From the cell containing the given text, extract its center point as [X, Y] coordinate. 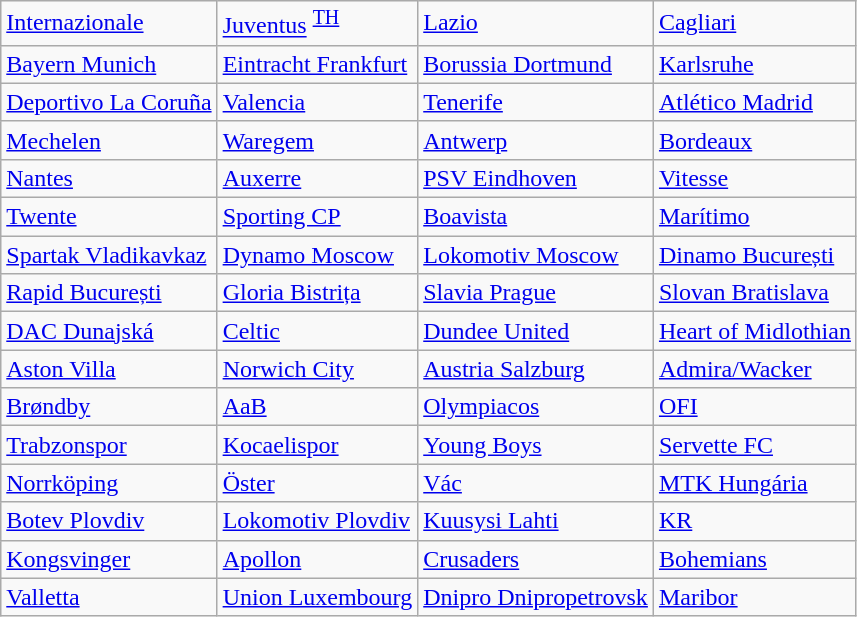
Austria Salzburg [536, 369]
Aston Villa [109, 369]
Auxerre [318, 178]
Internazionale [109, 24]
Norrköping [109, 483]
Valencia [318, 102]
Slavia Prague [536, 293]
Eintracht Frankfurt [318, 64]
Apollon [318, 559]
Tenerife [536, 102]
Dinamo București [754, 255]
Nantes [109, 178]
Trabzonspor [109, 445]
Bayern Munich [109, 64]
Brøndby [109, 407]
PSV Eindhoven [536, 178]
Lokomotiv Plovdiv [318, 521]
Lazio [536, 24]
Celtic [318, 331]
Twente [109, 217]
KR [754, 521]
Servette FC [754, 445]
Kocaelispor [318, 445]
Juventus TH [318, 24]
Deportivo La Coruña [109, 102]
Spartak Vladikavkaz [109, 255]
Waregem [318, 140]
Dnipro Dnipropetrovsk [536, 597]
Heart of Midlothian [754, 331]
Admira/Wacker [754, 369]
Boavista [536, 217]
Mechelen [109, 140]
Union Luxembourg [318, 597]
Olympiacos [536, 407]
OFI [754, 407]
Crusaders [536, 559]
Slovan Bratislava [754, 293]
Borussia Dortmund [536, 64]
AaB [318, 407]
Bohemians [754, 559]
DAC Dunajská [109, 331]
Lokomotiv Moscow [536, 255]
Karlsruhe [754, 64]
Vitesse [754, 178]
Marítimo [754, 217]
Valletta [109, 597]
Gloria Bistrița [318, 293]
Vác [536, 483]
Sporting CP [318, 217]
Norwich City [318, 369]
Kongsvinger [109, 559]
Dynamo Moscow [318, 255]
Young Boys [536, 445]
Antwerp [536, 140]
Kuusysi Lahti [536, 521]
Bordeaux [754, 140]
Dundee United [536, 331]
Botev Plovdiv [109, 521]
Öster [318, 483]
Maribor [754, 597]
Atlético Madrid [754, 102]
Cagliari [754, 24]
Rapid București [109, 293]
MTK Hungária [754, 483]
